Return the (X, Y) coordinate for the center point of the cell that contains the specified text.  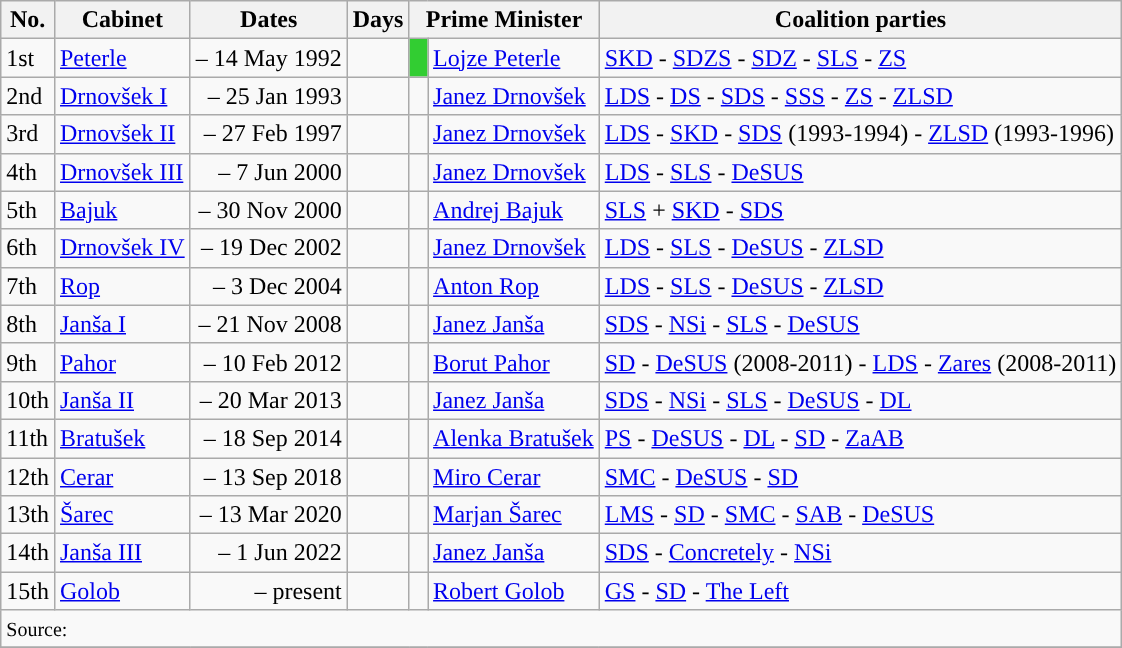
– 30 Nov 2000 (268, 210)
– 13 Mar 2020 (268, 515)
Janša II (122, 400)
PS - DeSUS - DL - SD - ZaAB (860, 438)
Drnovšek II (122, 134)
15th (28, 591)
Rop (122, 286)
7th (28, 286)
11th (28, 438)
– 3 Dec 2004 (268, 286)
8th (28, 324)
10th (28, 400)
Alenka Bratušek (514, 438)
4th (28, 172)
Bajuk (122, 210)
3rd (28, 134)
13th (28, 515)
– 18 Sep 2014 (268, 438)
Prime Minister (504, 20)
SMC - DeSUS - SD (860, 477)
GS - SD - The Left (860, 591)
SLS + SKD - SDS (860, 210)
Drnovšek I (122, 96)
– 27 Feb 1997 (268, 134)
Days (378, 20)
– 14 May 1992 (268, 58)
Coalition parties (860, 20)
Janša III (122, 553)
SDS - Concretely - NSi (860, 553)
Cabinet (122, 20)
– 10 Feb 2012 (268, 362)
12th (28, 477)
LMS - SD - SMC - SAB - DeSUS (860, 515)
– 20 Mar 2013 (268, 400)
LDS - SLS - DeSUS (860, 172)
Šarec (122, 515)
Lojze Peterle (514, 58)
Borut Pahor (514, 362)
Pahor (122, 362)
– present (268, 591)
SD - DeSUS (2008-2011) - LDS - Zares (2008-2011) (860, 362)
2nd (28, 96)
– 13 Sep 2018 (268, 477)
SDS - NSi - SLS - DeSUS (860, 324)
Drnovšek III (122, 172)
SDS - NSi - SLS - DeSUS - DL (860, 400)
LDS - DS - SDS - SSS - ZS - ZLSD (860, 96)
Janša I (122, 324)
Dates (268, 20)
– 1 Jun 2022 (268, 553)
Marjan Šarec (514, 515)
1st (28, 58)
– 7 Jun 2000 (268, 172)
– 19 Dec 2002 (268, 248)
Robert Golob (514, 591)
Cerar (122, 477)
Bratušek (122, 438)
Drnovšek IV (122, 248)
No. (28, 20)
5th (28, 210)
– 25 Jan 1993 (268, 96)
14th (28, 553)
6th (28, 248)
SKD - SDZS - SDZ - SLS - ZS (860, 58)
Golob (122, 591)
Anton Rop (514, 286)
LDS - SKD - SDS (1993-1994) - ZLSD (1993-1996) (860, 134)
Andrej Bajuk (514, 210)
9th (28, 362)
– 21 Nov 2008 (268, 324)
Source: (562, 629)
Peterle (122, 58)
Miro Cerar (514, 477)
